Search for the cell housing the specified text and yield its (x, y) center coordinate. 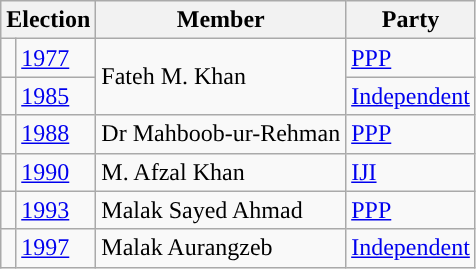
Party (411, 20)
M. Afzal Khan (221, 172)
Fateh M. Khan (221, 77)
Malak Aurangzeb (221, 248)
1997 (56, 248)
Election (48, 20)
IJI (411, 172)
1990 (56, 172)
Malak Sayed Ahmad (221, 210)
1985 (56, 96)
1977 (56, 58)
1993 (56, 210)
1988 (56, 134)
Member (221, 20)
Dr Mahboob-ur-Rehman (221, 134)
